Return [x, y] of the center of cell containing provided text 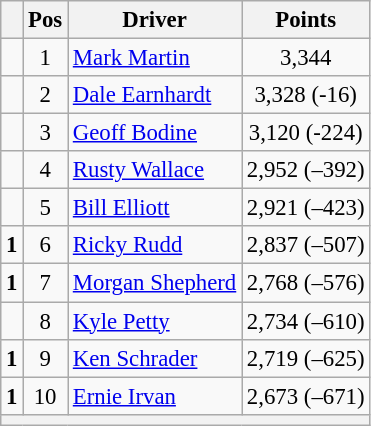
Pos [46, 20]
Rusty Wallace [155, 170]
2,921 (–423) [306, 208]
6 [46, 245]
Ernie Irvan [155, 396]
3,120 (-224) [306, 133]
2,952 (–392) [306, 170]
Morgan Shepherd [155, 283]
2,837 (–507) [306, 245]
Mark Martin [155, 58]
3,344 [306, 58]
2,768 (–576) [306, 283]
Bill Elliott [155, 208]
Driver [155, 20]
9 [46, 358]
3 [46, 133]
3,328 (-16) [306, 95]
Points [306, 20]
2,719 (–625) [306, 358]
Geoff Bodine [155, 133]
2 [46, 95]
2,734 (–610) [306, 321]
2,673 (–671) [306, 396]
7 [46, 283]
Kyle Petty [155, 321]
Dale Earnhardt [155, 95]
5 [46, 208]
4 [46, 170]
Ken Schrader [155, 358]
Ricky Rudd [155, 245]
8 [46, 321]
10 [46, 396]
